For the text-containing cell, return its midpoint in (X, Y) coordinate format. 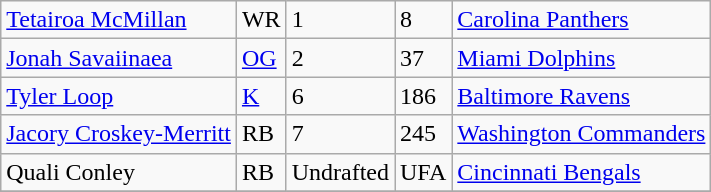
245 (422, 134)
Tetairoa McMillan (119, 20)
Undrafted (340, 172)
K (261, 96)
186 (422, 96)
6 (340, 96)
OG (261, 58)
Cincinnati Bengals (582, 172)
Jonah Savaiinaea (119, 58)
UFA (422, 172)
1 (340, 20)
Washington Commanders (582, 134)
8 (422, 20)
Tyler Loop (119, 96)
37 (422, 58)
7 (340, 134)
WR (261, 20)
Baltimore Ravens (582, 96)
Quali Conley (119, 172)
Miami Dolphins (582, 58)
Jacory Croskey-Merritt (119, 134)
2 (340, 58)
Carolina Panthers (582, 20)
